Pinpoint the cell where the given text exists, returning its [X, Y] midpoint coordinate. 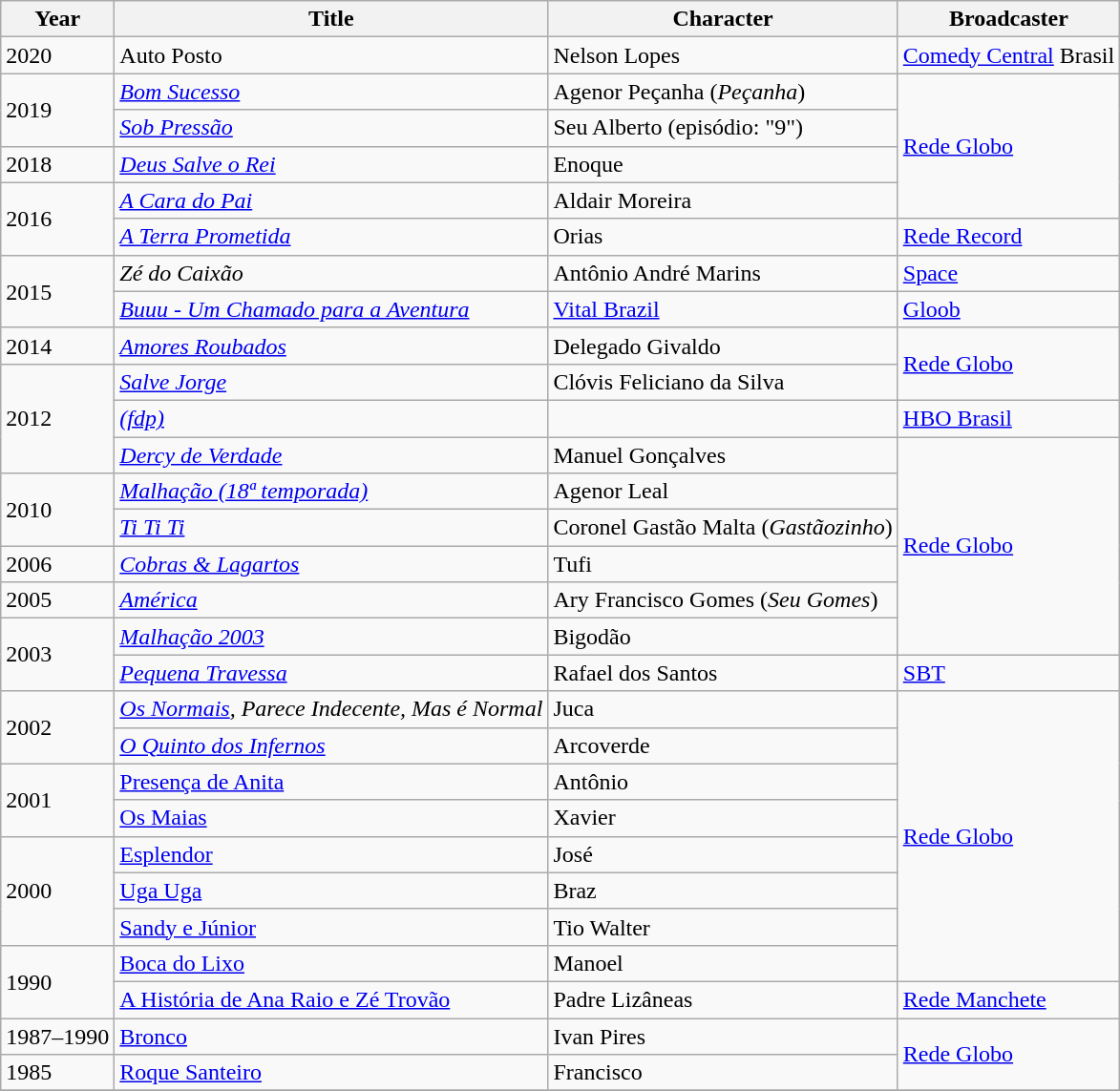
Agenor Peçanha (Peçanha) [723, 92]
Antônio [723, 782]
Manoel [723, 963]
Os Maias [331, 818]
SBT [1008, 673]
2010 [57, 510]
A Cara do Pai [331, 200]
Delegado Givaldo [723, 346]
A Terra Prometida [331, 237]
Vital Brazil [723, 309]
2003 [57, 655]
Roque Santeiro [331, 1073]
Rafael dos Santos [723, 673]
Pequena Travessa [331, 673]
Gloob [1008, 309]
América [331, 600]
Title [331, 19]
Tufi [723, 564]
José [723, 854]
2019 [57, 110]
Nelson Lopes [723, 55]
Comedy Central Brasil [1008, 55]
HBO Brasil [1008, 418]
Amores Roubados [331, 346]
Enoque [723, 164]
Salve Jorge [331, 382]
Xavier [723, 818]
Arcoverde [723, 745]
Zé do Caixão [331, 273]
2000 [57, 891]
2018 [57, 164]
Year [57, 19]
Coronel Gastão Malta (Gastãozinho) [723, 528]
2015 [57, 291]
Rede Manchete [1008, 999]
Clóvis Feliciano da Silva [723, 382]
Boca do Lixo [331, 963]
Dercy de Verdade [331, 455]
1990 [57, 981]
Presença de Anita [331, 782]
Buuu - Um Chamado para a Aventura [331, 309]
Ivan Pires [723, 1036]
Seu Alberto (episódio: "9") [723, 128]
Deus Salve o Rei [331, 164]
1985 [57, 1073]
Sandy e Júnior [331, 927]
Padre Lizâneas [723, 999]
(fdp) [331, 418]
Manuel Gonçalves [723, 455]
Broadcaster [1008, 19]
Malhação (18ª temporada) [331, 492]
Braz [723, 891]
O Quinto dos Infernos [331, 745]
Space [1008, 273]
Ti Ti Ti [331, 528]
Esplendor [331, 854]
2020 [57, 55]
2014 [57, 346]
Character [723, 19]
Agenor Leal [723, 492]
Aldair Moreira [723, 200]
Ary Francisco Gomes (Seu Gomes) [723, 600]
Auto Posto [331, 55]
Sob Pressão [331, 128]
Os Normais, Parece Indecente, Mas é Normal [331, 709]
Rede Record [1008, 237]
Antônio André Marins [723, 273]
Bom Sucesso [331, 92]
A História de Ana Raio e Zé Trovão [331, 999]
2012 [57, 418]
2016 [57, 219]
Cobras & Lagartos [331, 564]
Uga Uga [331, 891]
2006 [57, 564]
Juca [723, 709]
Bronco [331, 1036]
2001 [57, 800]
Malhação 2003 [331, 637]
1987–1990 [57, 1036]
Tio Walter [723, 927]
2002 [57, 727]
Orias [723, 237]
Francisco [723, 1073]
Bigodão [723, 637]
2005 [57, 600]
